Extract the (X, Y) coordinate from the center of the cell holding the provided text.  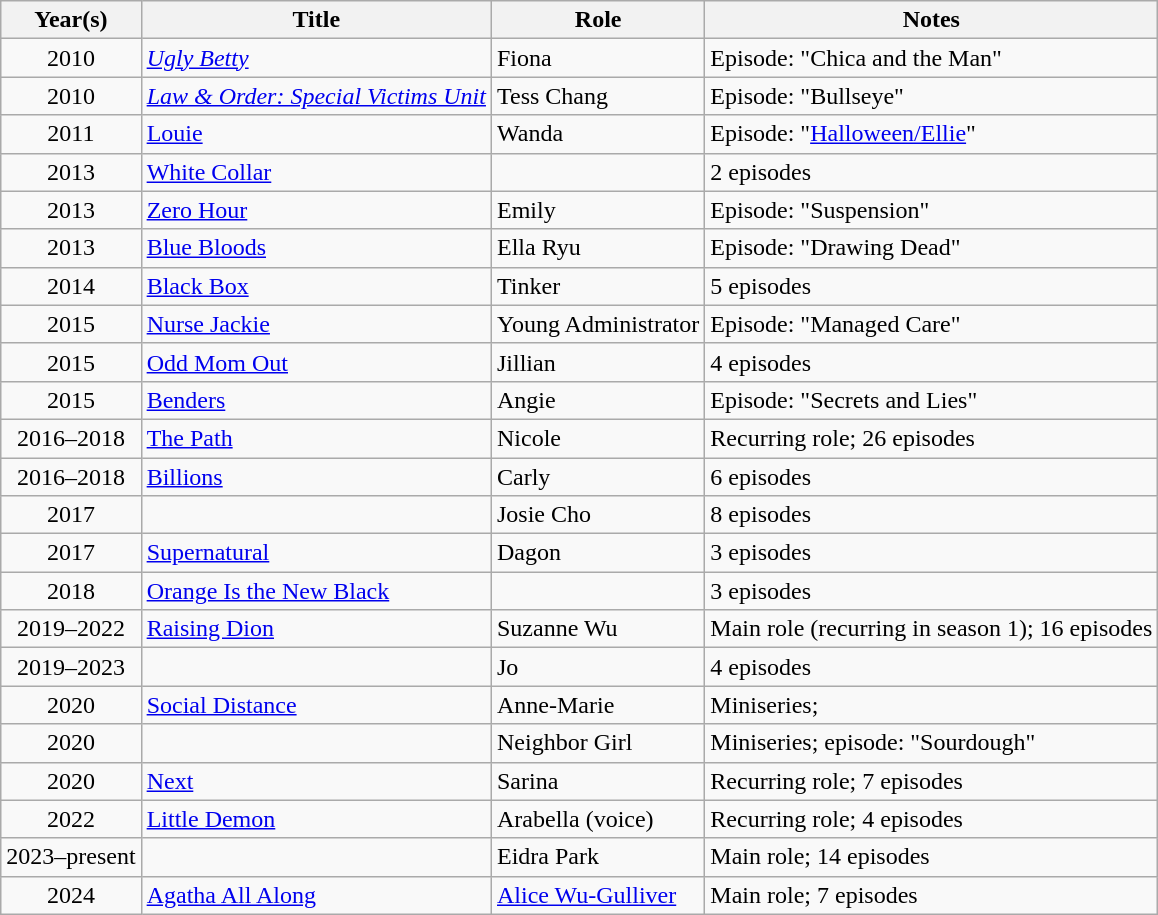
8 episodes (932, 515)
2014 (71, 286)
Episode: "Chica and the Man" (932, 58)
2 episodes (932, 172)
Main role (recurring in season 1); 16 episodes (932, 629)
2024 (71, 895)
Anne-Marie (598, 705)
Eidra Park (598, 857)
Episode: "Drawing Dead" (932, 248)
Next (316, 781)
Episode: "Bullseye" (932, 96)
Nicole (598, 438)
Title (316, 20)
Supernatural (316, 553)
Agatha All Along (316, 895)
Blue Bloods (316, 248)
Year(s) (71, 20)
White Collar (316, 172)
2019–2022 (71, 629)
Sarina (598, 781)
Miniseries; episode: "Sourdough" (932, 743)
Young Administrator (598, 324)
Main role; 14 episodes (932, 857)
Odd Mom Out (316, 362)
Carly (598, 477)
2023–present (71, 857)
Dagon (598, 553)
Josie Cho (598, 515)
Tinker (598, 286)
Recurring role; 26 episodes (932, 438)
Episode: "Secrets and Lies" (932, 400)
Ella Ryu (598, 248)
Jo (598, 667)
Episode: "Halloween/Ellie" (932, 134)
Miniseries; (932, 705)
Recurring role; 4 episodes (932, 819)
Tess Chang (598, 96)
2011 (71, 134)
5 episodes (932, 286)
2022 (71, 819)
Louie (316, 134)
Little Demon (316, 819)
Jillian (598, 362)
Ugly Betty (316, 58)
The Path (316, 438)
Role (598, 20)
Neighbor Girl (598, 743)
Social Distance (316, 705)
2019–2023 (71, 667)
Recurring role; 7 episodes (932, 781)
2018 (71, 591)
Raising Dion (316, 629)
Wanda (598, 134)
Arabella (voice) (598, 819)
Nurse Jackie (316, 324)
6 episodes (932, 477)
Main role; 7 episodes (932, 895)
Episode: "Managed Care" (932, 324)
Billions (316, 477)
Suzanne Wu (598, 629)
Notes (932, 20)
Episode: "Suspension" (932, 210)
Fiona (598, 58)
Angie (598, 400)
Benders (316, 400)
Law & Order: Special Victims Unit (316, 96)
Alice Wu-Gulliver (598, 895)
Zero Hour (316, 210)
Orange Is the New Black (316, 591)
Black Box (316, 286)
Emily (598, 210)
